Provide the (X, Y) coordinate of the cell's center where the given text is located.  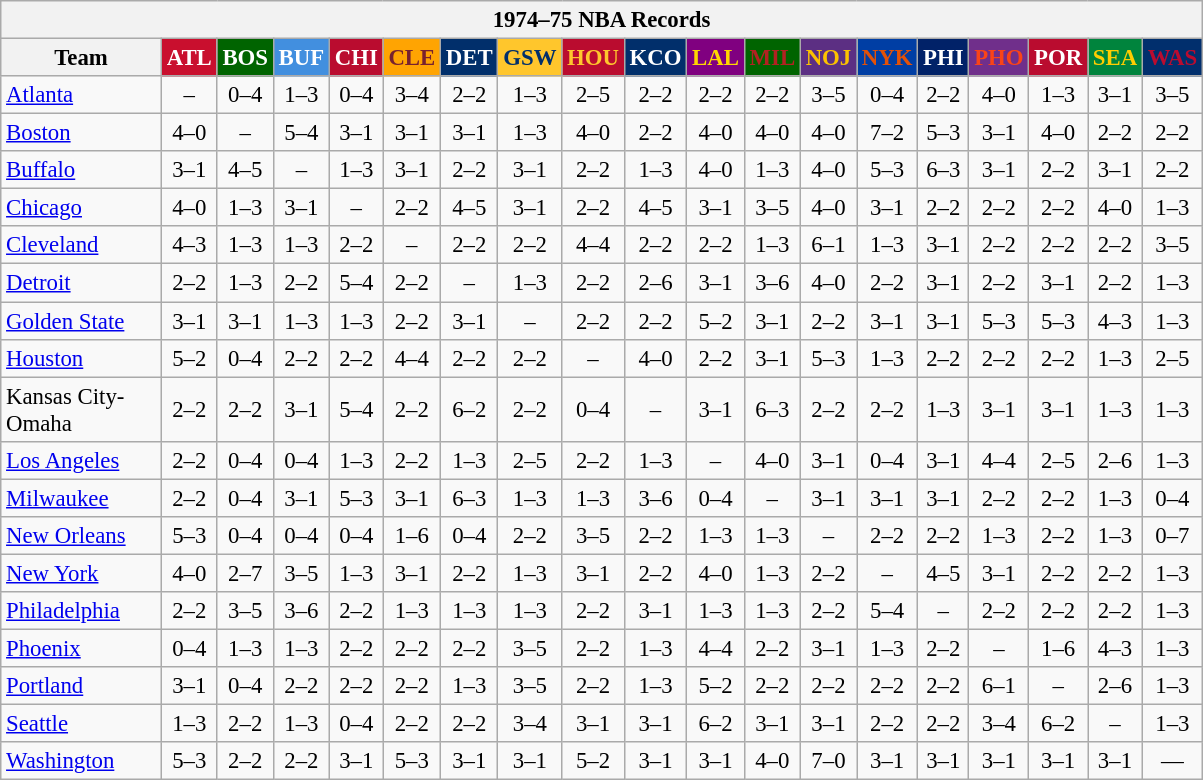
Cleveland (82, 245)
0–7 (1172, 536)
NOJ (828, 58)
SEA (1116, 58)
2–7 (245, 573)
WAS (1172, 58)
DET (470, 58)
KCO (656, 58)
Los Angeles (82, 460)
New Orleans (82, 536)
Portland (82, 686)
Detroit (82, 283)
Kansas City-Omaha (82, 410)
HOU (594, 58)
CHI (356, 58)
PHO (999, 58)
Seattle (82, 724)
NYK (888, 58)
Phoenix (82, 648)
CLE (412, 58)
MIL (772, 58)
PHI (944, 58)
Milwaukee (82, 498)
7–0 (828, 761)
Philadelphia (82, 611)
Boston (82, 133)
LAL (716, 58)
BOS (245, 58)
Atlanta (82, 95)
POR (1058, 58)
Washington (82, 761)
ATL (189, 58)
Buffalo (82, 170)
7–2 (888, 133)
— (1172, 761)
1974–75 NBA Records (602, 20)
Houston (82, 358)
Golden State (82, 321)
Chicago (82, 208)
GSW (530, 58)
Team (82, 58)
New York (82, 573)
BUF (301, 58)
